Find where the given text appears and provide that cell's center as (X, Y) coordinate. 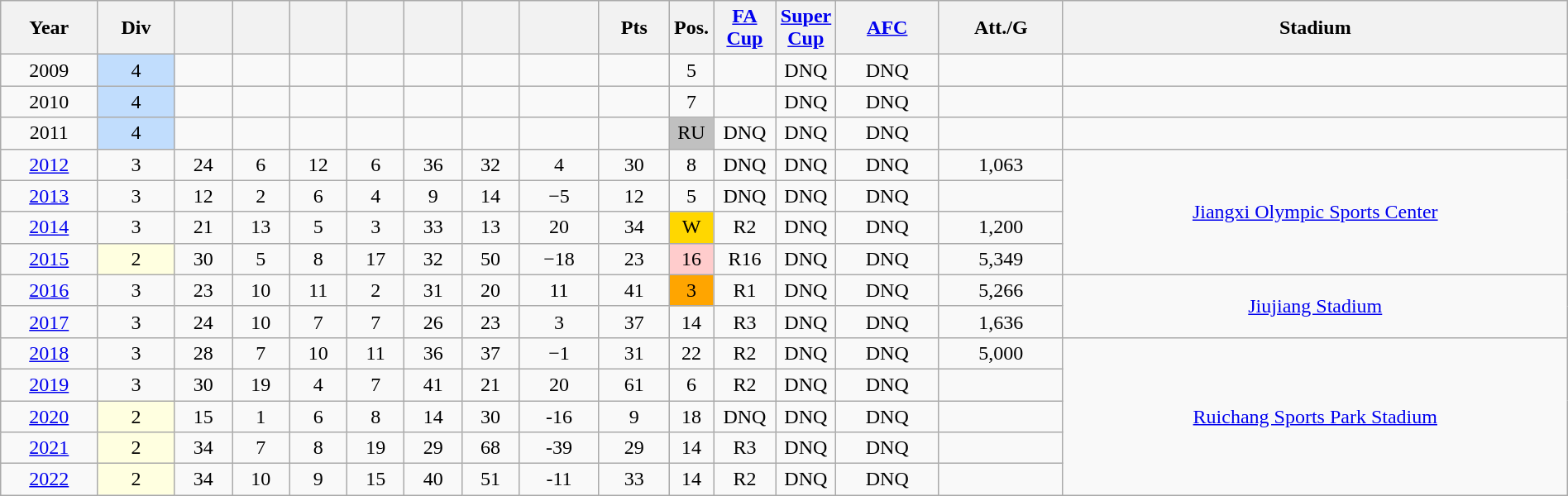
2009 (50, 70)
40 (433, 479)
2022 (50, 479)
26 (433, 322)
2010 (50, 102)
18 (691, 416)
Jiangxi Olympic Sports Center (1315, 212)
61 (633, 384)
2013 (50, 196)
2021 (50, 448)
1,636 (1001, 322)
Year (50, 28)
5,000 (1001, 353)
Att./G (1001, 28)
68 (490, 448)
5,266 (1001, 290)
Ruichang Sports Park Stadium (1315, 416)
2014 (50, 227)
Jiujiang Stadium (1315, 306)
2011 (50, 133)
RU (691, 133)
2016 (50, 290)
2018 (50, 353)
AFC (887, 28)
1,063 (1001, 165)
5,349 (1001, 259)
17 (375, 259)
1 (260, 416)
Super Cup (806, 28)
Pos. (691, 28)
R16 (745, 259)
16 (691, 259)
2012 (50, 165)
W (691, 227)
28 (203, 353)
−18 (559, 259)
22 (691, 353)
50 (490, 259)
-11 (559, 479)
2020 (50, 416)
−5 (559, 196)
FA Cup (745, 28)
1,200 (1001, 227)
2019 (50, 384)
2015 (50, 259)
2017 (50, 322)
-39 (559, 448)
51 (490, 479)
Pts (633, 28)
-16 (559, 416)
−1 (559, 353)
R1 (745, 290)
Stadium (1315, 28)
Div (136, 28)
